Locate the cell with the specified text and output its [x, y] center coordinate. 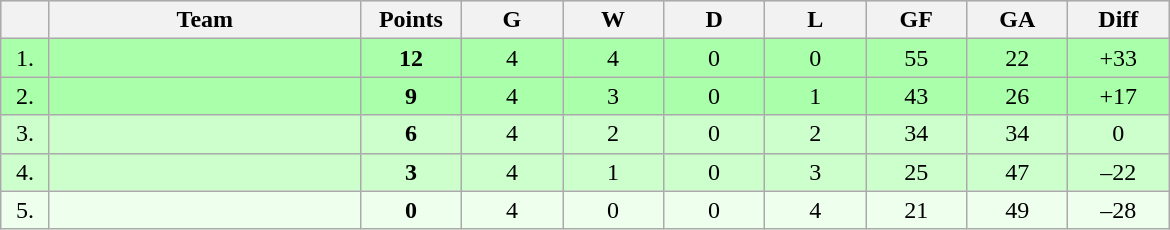
26 [1018, 96]
25 [916, 172]
GF [916, 20]
49 [1018, 210]
Points [410, 20]
55 [916, 58]
22 [1018, 58]
43 [916, 96]
Team [204, 20]
47 [1018, 172]
L [816, 20]
21 [916, 210]
GA [1018, 20]
+33 [1118, 58]
2. [26, 96]
–22 [1118, 172]
5. [26, 210]
6 [410, 134]
G [512, 20]
1. [26, 58]
3. [26, 134]
+17 [1118, 96]
–28 [1118, 210]
4. [26, 172]
D [714, 20]
9 [410, 96]
12 [410, 58]
Diff [1118, 20]
W [612, 20]
